Provide the [x, y] coordinate of the cell's center where the given text is located.  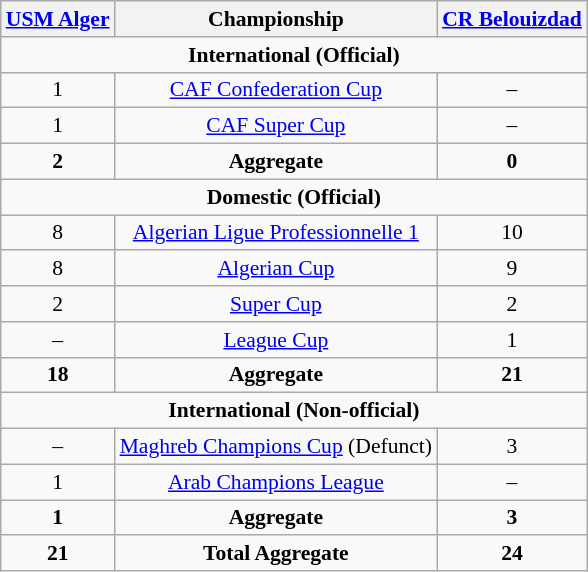
Maghreb Champions Cup (Defunct) [276, 447]
CAF Confederation Cup [276, 90]
Total Aggregate [276, 554]
Super Cup [276, 304]
Arab Champions League [276, 482]
24 [512, 554]
International (Non-official) [294, 411]
18 [58, 375]
Championship [276, 19]
Algerian Ligue Professionnelle 1 [276, 233]
Algerian Cup [276, 269]
International (Official) [294, 55]
USM Alger [58, 19]
9 [512, 269]
League Cup [276, 340]
10 [512, 233]
0 [512, 162]
CAF Super Cup [276, 126]
Domestic (Official) [294, 197]
CR Belouizdad [512, 19]
